Return the [x, y] coordinate for the center point of the cell that contains the specified text.  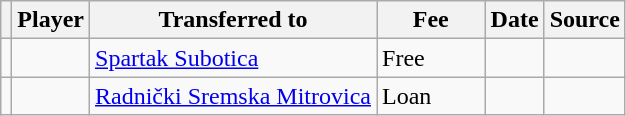
Fee [432, 20]
Player [51, 20]
Transferred to [234, 20]
Radnički Sremska Mitrovica [234, 96]
Free [432, 58]
Source [584, 20]
Loan [432, 96]
Date [514, 20]
Spartak Subotica [234, 58]
